Scan for the cell matching the given text and deliver its (x, y) coordinate at center. 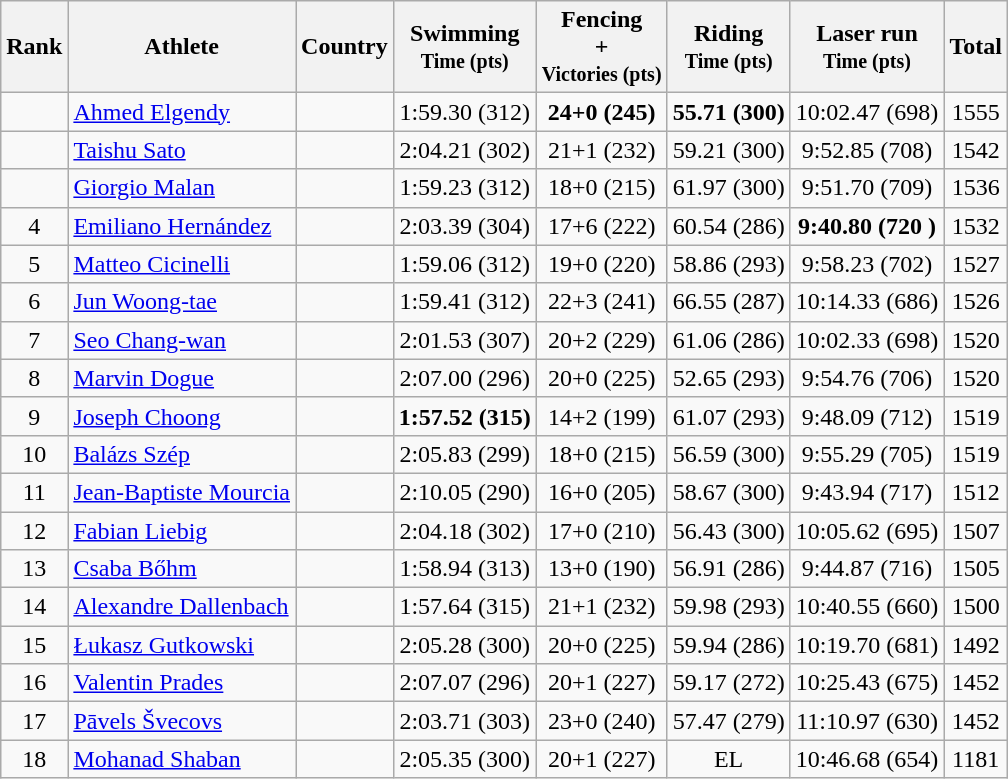
61.97 (300) (728, 188)
59.21 (300) (728, 150)
RidingTime (pts) (728, 47)
1536 (976, 188)
Mohanad Shaban (182, 759)
1:57.52 (315) (464, 416)
61.06 (286) (728, 340)
1500 (976, 607)
10:02.47 (698) (867, 112)
1542 (976, 150)
22+3 (241) (602, 302)
2:07.00 (296) (464, 378)
58.67 (300) (728, 492)
56.91 (286) (728, 569)
Matteo Cicinelli (182, 264)
10 (34, 454)
59.98 (293) (728, 607)
Seo Chang-wan (182, 340)
10:40.55 (660) (867, 607)
2:01.53 (307) (464, 340)
Jean-Baptiste Mourcia (182, 492)
9:44.87 (716) (867, 569)
23+0 (240) (602, 721)
Country (345, 47)
Fabian Liebig (182, 531)
2:03.71 (303) (464, 721)
16 (34, 683)
9:52.85 (708) (867, 150)
1527 (976, 264)
9:51.70 (709) (867, 188)
2:05.28 (300) (464, 645)
1512 (976, 492)
2:05.83 (299) (464, 454)
7 (34, 340)
Valentin Prades (182, 683)
1:59.23 (312) (464, 188)
EL (728, 759)
1555 (976, 112)
9:58.23 (702) (867, 264)
1505 (976, 569)
56.59 (300) (728, 454)
Taishu Sato (182, 150)
Balázs Szép (182, 454)
16+0 (205) (602, 492)
59.94 (286) (728, 645)
1181 (976, 759)
18 (34, 759)
24+0 (245) (602, 112)
11:10.97 (630) (867, 721)
Marvin Dogue (182, 378)
1:59.06 (312) (464, 264)
13 (34, 569)
12 (34, 531)
2:05.35 (300) (464, 759)
10:05.62 (695) (867, 531)
5 (34, 264)
Emiliano Hernández (182, 226)
59.17 (272) (728, 683)
Total (976, 47)
6 (34, 302)
66.55 (287) (728, 302)
Athlete (182, 47)
Pāvels Švecovs (182, 721)
Łukasz Gutkowski (182, 645)
19+0 (220) (602, 264)
2:07.07 (296) (464, 683)
13+0 (190) (602, 569)
Fencing+Victories (pts) (602, 47)
2:03.39 (304) (464, 226)
52.65 (293) (728, 378)
9:43.94 (717) (867, 492)
17 (34, 721)
1526 (976, 302)
60.54 (286) (728, 226)
10:25.43 (675) (867, 683)
61.07 (293) (728, 416)
1:57.64 (315) (464, 607)
10:02.33 (698) (867, 340)
57.47 (279) (728, 721)
10:19.70 (681) (867, 645)
56.43 (300) (728, 531)
SwimmingTime (pts) (464, 47)
1532 (976, 226)
9 (34, 416)
9:48.09 (712) (867, 416)
Laser runTime (pts) (867, 47)
2:10.05 (290) (464, 492)
9:55.29 (705) (867, 454)
Csaba Bőhm (182, 569)
1:59.41 (312) (464, 302)
Giorgio Malan (182, 188)
1507 (976, 531)
2:04.21 (302) (464, 150)
20+2 (229) (602, 340)
4 (34, 226)
9:40.80 (720 ) (867, 226)
11 (34, 492)
Alexandre Dallenbach (182, 607)
Jun Woong-tae (182, 302)
Joseph Choong (182, 416)
14+2 (199) (602, 416)
55.71 (300) (728, 112)
1:59.30 (312) (464, 112)
Ahmed Elgendy (182, 112)
9:54.76 (706) (867, 378)
14 (34, 607)
17+0 (210) (602, 531)
1492 (976, 645)
Rank (34, 47)
17+6 (222) (602, 226)
58.86 (293) (728, 264)
2:04.18 (302) (464, 531)
1:58.94 (313) (464, 569)
15 (34, 645)
8 (34, 378)
10:14.33 (686) (867, 302)
10:46.68 (654) (867, 759)
